Return the [X, Y] coordinate for the center point of the cell that contains the specified text.  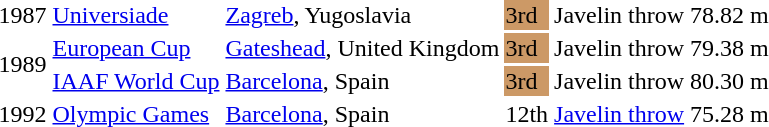
European Cup [136, 48]
Universiade [136, 15]
IAAF World Cup [136, 81]
Zagreb, Yugoslavia [362, 15]
Gateshead, United Kingdom [362, 48]
Barcelona, Spain [362, 81]
